Capture the cell that displays the provided text and extract its (x, y) central coordinate. 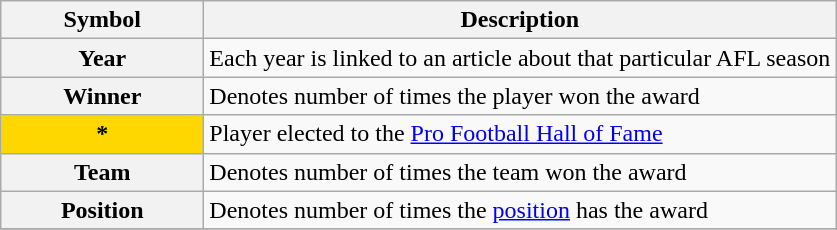
Symbol (102, 20)
Winner (102, 96)
Year (102, 58)
Denotes number of times the position has the award (520, 210)
Description (520, 20)
Each year is linked to an article about that particular AFL season (520, 58)
Player elected to the Pro Football Hall of Fame (520, 134)
Position (102, 210)
Team (102, 172)
* (102, 134)
Denotes number of times the team won the award (520, 172)
Denotes number of times the player won the award (520, 96)
